Return the [X, Y] coordinate for the center point of the cell that contains the specified text.  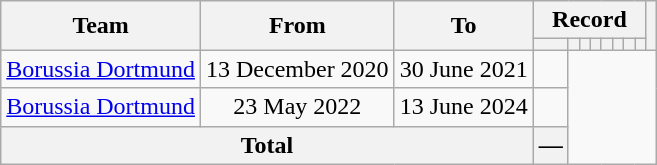
— [550, 145]
13 December 2020 [297, 69]
13 June 2024 [464, 107]
From [297, 26]
Record [589, 20]
30 June 2021 [464, 69]
Team [101, 26]
23 May 2022 [297, 107]
To [464, 26]
Total [267, 145]
